From the cell containing the given text, extract its center point as (x, y) coordinate. 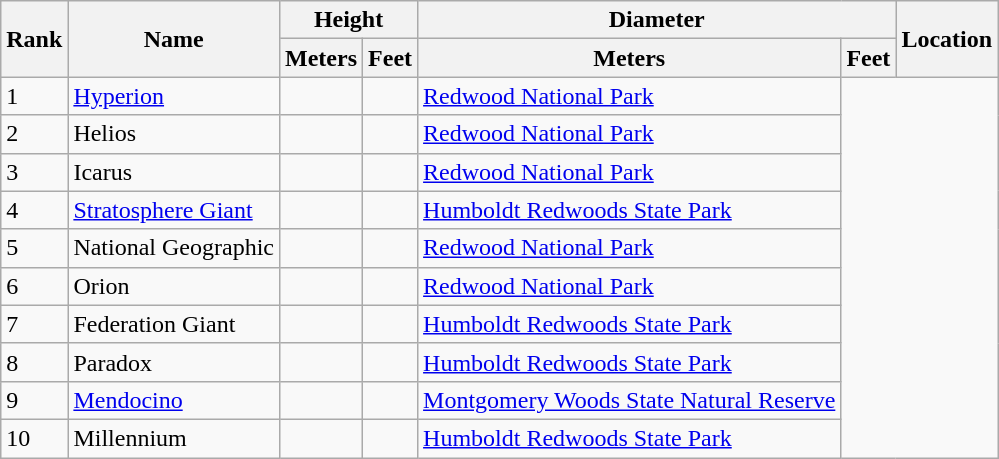
Mendocino (174, 400)
Millennium (174, 438)
6 (34, 286)
3 (34, 172)
Orion (174, 286)
7 (34, 324)
Name (174, 39)
10 (34, 438)
2 (34, 134)
Height (349, 20)
Stratosphere Giant (174, 210)
Helios (174, 134)
9 (34, 400)
Icarus (174, 172)
Rank (34, 39)
National Geographic (174, 248)
Federation Giant (174, 324)
1 (34, 96)
5 (34, 248)
Location (947, 39)
4 (34, 210)
Paradox (174, 362)
Montgomery Woods State Natural Reserve (630, 400)
Diameter (657, 20)
8 (34, 362)
Hyperion (174, 96)
